Pinpoint the cell where the given text exists, returning its (X, Y) midpoint coordinate. 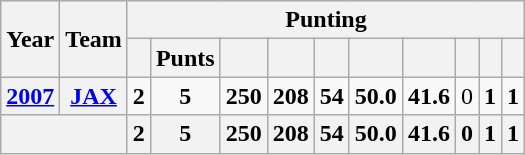
2007 (30, 96)
Punting (326, 20)
Team (94, 39)
JAX (94, 96)
Year (30, 39)
Punts (185, 58)
